Pinpoint the cell where the given text exists, returning its (X, Y) midpoint coordinate. 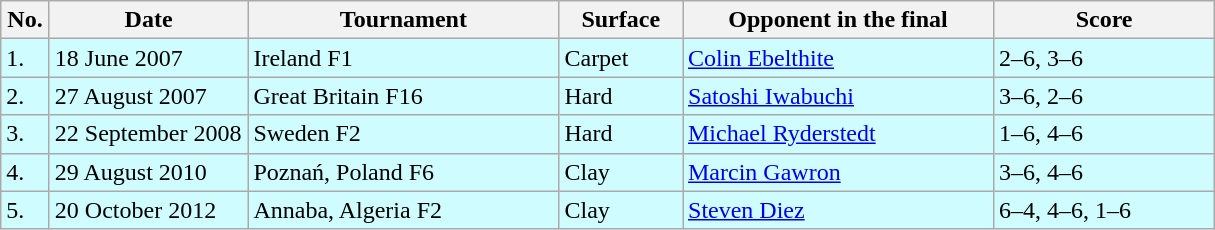
Score (1104, 20)
Sweden F2 (404, 134)
Tournament (404, 20)
22 September 2008 (148, 134)
Satoshi Iwabuchi (838, 96)
No. (26, 20)
Date (148, 20)
Great Britain F16 (404, 96)
5. (26, 210)
3–6, 4–6 (1104, 172)
Michael Ryderstedt (838, 134)
2. (26, 96)
2–6, 3–6 (1104, 58)
Steven Diez (838, 210)
27 August 2007 (148, 96)
Carpet (621, 58)
3. (26, 134)
Marcin Gawron (838, 172)
1–6, 4–6 (1104, 134)
Poznań, Poland F6 (404, 172)
20 October 2012 (148, 210)
29 August 2010 (148, 172)
Annaba, Algeria F2 (404, 210)
Ireland F1 (404, 58)
1. (26, 58)
Surface (621, 20)
4. (26, 172)
3–6, 2–6 (1104, 96)
18 June 2007 (148, 58)
6–4, 4–6, 1–6 (1104, 210)
Opponent in the final (838, 20)
Colin Ebelthite (838, 58)
